Return the [X, Y] coordinate for the center point of the cell that contains the specified text.  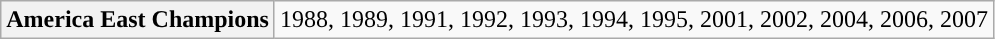
1988, 1989, 1991, 1992, 1993, 1994, 1995, 2001, 2002, 2004, 2006, 2007 [634, 20]
America East Champions [138, 20]
